Output the [x, y] coordinate of the center of the cell containing the given text.  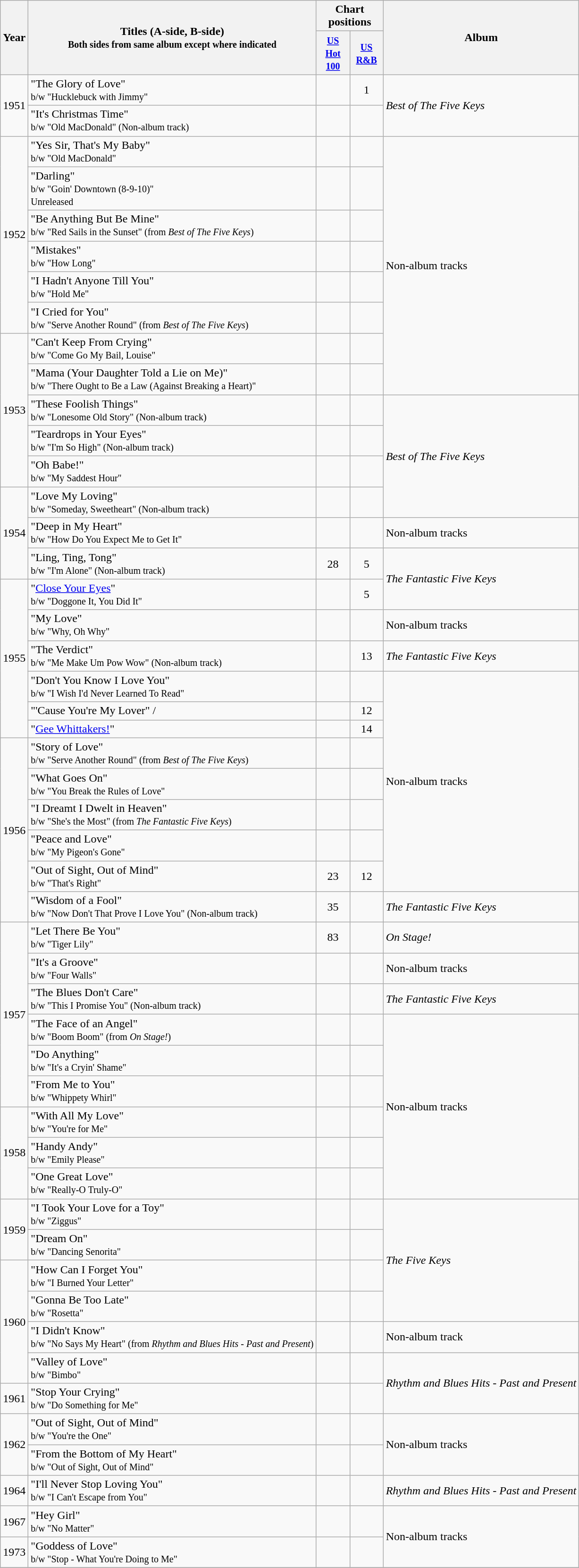
"Ling, Ting, Tong"b/w "I'm Alone" (Non-album track) [172, 564]
1958 [14, 1152]
US Hot 100 [333, 53]
"I Took Your Love for a Toy"b/w "Ziggus" [172, 1214]
"The Face of an Angel"b/w "Boom Boom" (from On Stage!) [172, 1030]
Chart positions [350, 16]
"From the Bottom of My Heart"b/w "Out of Sight, Out of Mind" [172, 1460]
"Deep in My Heart"b/w "How Do You Expect Me to Get It" [172, 533]
1973 [14, 1552]
"'Cause You're My Lover" / [172, 711]
13 [366, 656]
"How Can I Forget You"b/w "I Burned Your Letter" [172, 1275]
1952 [14, 234]
Year [14, 38]
"Story of Love"b/w "Serve Another Round" (from Best of The Five Keys) [172, 753]
"The Glory of Love"b/w "Hucklebuck with Jimmy" [172, 90]
"Valley of Love"b/w "Bimbo" [172, 1368]
"Mistakes"b/w "How Long" [172, 256]
1961 [14, 1399]
1964 [14, 1491]
35 [333, 907]
"Stop Your Crying"b/w "Do Something for Me" [172, 1399]
"Hey Girl"b/w "No Matter" [172, 1522]
"Dream On"b/w "Dancing Senorita" [172, 1245]
"Be Anything But Be Mine"b/w "Red Sails in the Sunset" (from Best of The Five Keys) [172, 226]
"What Goes On"b/w "You Break the Rules of Love" [172, 784]
1955 [14, 658]
1956 [14, 830]
"Teardrops in Your Eyes"b/w "I'm So High" (Non-album track) [172, 441]
1962 [14, 1445]
"Don't You Know I Love You"b/w "I Wish I'd Never Learned To Read" [172, 687]
US R&B [366, 53]
"I Dreamt I Dwelt in Heaven"b/w "She's the Most" (from The Fantastic Five Keys) [172, 814]
"Wisdom of a Fool"b/w "Now Don't That Prove I Love You" (Non-album track) [172, 907]
"From Me to You"b/w "Whippety Whirl" [172, 1091]
"Yes Sir, That's My Baby"b/w "Old MacDonald" [172, 151]
1960 [14, 1321]
"Darling"b/w "Goin' Downtown (8-9-10)"Unreleased [172, 188]
1957 [14, 1014]
"I Didn't Know"b/w "No Says My Heart" (from Rhythm and Blues Hits - Past and Present) [172, 1337]
"Out of Sight, Out of Mind"b/w "You're the One" [172, 1429]
"Oh Babe!"b/w "My Saddest Hour" [172, 471]
"Peace and Love"b/w "My Pigeon's Gone" [172, 845]
"I Hadn't Anyone Till You"b/w "Hold Me" [172, 287]
"My Love"b/w "Why, Oh Why" [172, 625]
"The Blues Don't Care"b/w "This I Promise You" (Non-album track) [172, 999]
"I Cried for You"b/w "Serve Another Round" (from Best of The Five Keys) [172, 317]
"With All My Love"b/w "You're for Me" [172, 1122]
1959 [14, 1229]
"It's Christmas Time"b/w "Old MacDonald" (Non-album track) [172, 121]
"Goddess of Love"b/w "Stop - What You're Doing to Me" [172, 1552]
"Handy Andy"b/w "Emily Please" [172, 1152]
1 [366, 90]
"Do Anything"b/w "It's a Cryin' Shame" [172, 1061]
"It's a Groove"b/w "Four Walls" [172, 968]
"One Great Love"b/w "Really-O Truly-O" [172, 1184]
"Can't Keep From Crying"b/w "Come Go My Bail, Louise" [172, 349]
28 [333, 564]
"I'll Never Stop Loving You"b/w "I Can't Escape from You" [172, 1491]
Titles (A-side, B-side)Both sides from same album except where indicated [172, 38]
"Love My Loving"b/w "Someday, Sweetheart" (Non-album track) [172, 503]
1951 [14, 105]
"Gee Whittakers!" [172, 729]
1953 [14, 410]
"Let There Be You"b/w "Tiger Lily" [172, 938]
"Gonna Be Too Late"b/w "Rosetta" [172, 1306]
"Close Your Eyes"b/w "Doggone It, You Did It" [172, 594]
"Out of Sight, Out of Mind"b/w "That's Right" [172, 876]
"These Foolish Things"b/w "Lonesome Old Story" (Non-album track) [172, 410]
Album [481, 38]
The Five Keys [481, 1260]
1954 [14, 533]
1967 [14, 1522]
14 [366, 729]
23 [333, 876]
On Stage! [481, 938]
"Mama (Your Daughter Told a Lie on Me)"b/w "There Ought to Be a Law (Against Breaking a Heart)" [172, 379]
83 [333, 938]
"The Verdict"b/w "Me Make Um Pow Wow" (Non-album track) [172, 656]
Non-album track [481, 1337]
